For the text-containing cell, return its midpoint in (X, Y) coordinate format. 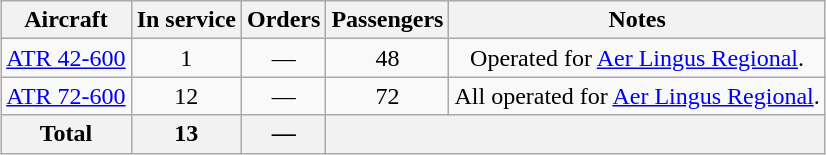
48 (388, 58)
Orders (284, 20)
ATR 42-600 (66, 58)
Total (66, 134)
Operated for Aer Lingus Regional. (637, 58)
13 (186, 134)
Notes (637, 20)
ATR 72-600 (66, 96)
1 (186, 58)
Passengers (388, 20)
Aircraft (66, 20)
All operated for Aer Lingus Regional. (637, 96)
72 (388, 96)
In service (186, 20)
12 (186, 96)
